Capture the cell that displays the provided text and extract its [X, Y] central coordinate. 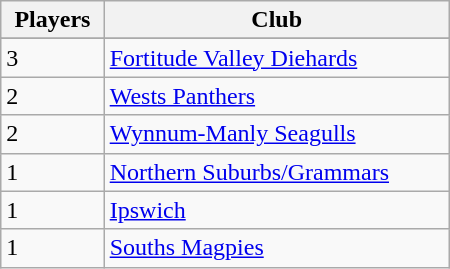
Wests Panthers [276, 96]
3 [52, 58]
Wynnum-Manly Seagulls [276, 134]
Souths Magpies [276, 248]
Club [276, 20]
Players [52, 20]
Fortitude Valley Diehards [276, 58]
Ipswich [276, 210]
Northern Suburbs/Grammars [276, 172]
